Pinpoint the cell where the given text exists, returning its [x, y] midpoint coordinate. 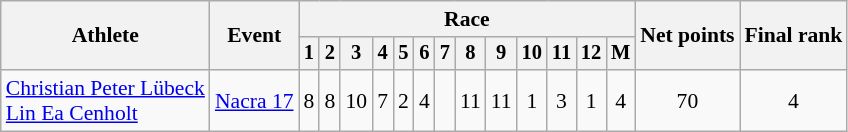
M [620, 54]
Nacra 17 [254, 100]
Event [254, 36]
Athlete [106, 36]
Final rank [794, 36]
9 [502, 54]
Christian Peter LübeckLin Ea Cenholt [106, 100]
12 [591, 54]
5 [404, 54]
70 [687, 100]
Net points [687, 36]
Race [468, 19]
6 [424, 54]
